Capture the cell that displays the provided text and extract its [X, Y] central coordinate. 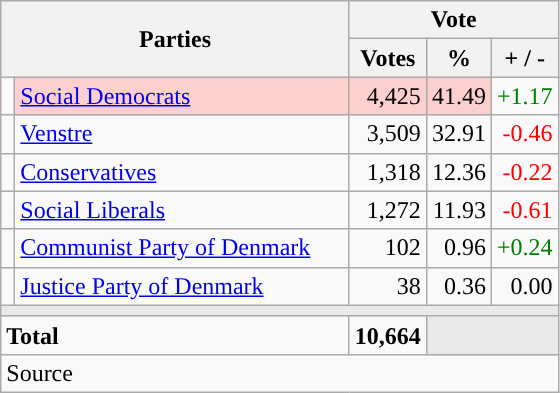
102 [388, 248]
12.36 [458, 172]
0.00 [524, 286]
11.93 [458, 210]
+1.17 [524, 96]
1,318 [388, 172]
-0.61 [524, 210]
Source [280, 373]
0.36 [458, 286]
Votes [388, 58]
4,425 [388, 96]
Vote [454, 20]
3,509 [388, 134]
Social Democrats [182, 96]
Conservatives [182, 172]
+0.24 [524, 248]
Communist Party of Denmark [182, 248]
Social Liberals [182, 210]
-0.46 [524, 134]
38 [388, 286]
1,272 [388, 210]
+ / - [524, 58]
Total [176, 335]
0.96 [458, 248]
% [458, 58]
10,664 [388, 335]
32.91 [458, 134]
Parties [176, 39]
41.49 [458, 96]
Justice Party of Denmark [182, 286]
-0.22 [524, 172]
Venstre [182, 134]
